Return (x, y) of the center of cell containing provided text 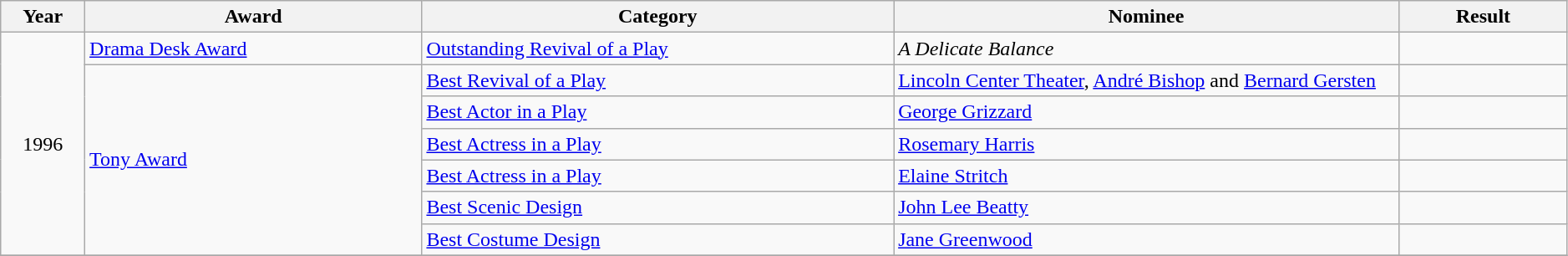
Award (254, 17)
Rosemary Harris (1146, 144)
1996 (43, 144)
Nominee (1146, 17)
Best Actor in a Play (658, 112)
John Lee Beatty (1146, 207)
Drama Desk Award (254, 49)
Jane Greenwood (1146, 239)
Best Revival of a Play (658, 80)
Category (658, 17)
Tony Award (254, 160)
Lincoln Center Theater, André Bishop and Bernard Gersten (1146, 80)
Outstanding Revival of a Play (658, 49)
Year (43, 17)
Best Scenic Design (658, 207)
Result (1484, 17)
Elaine Stritch (1146, 176)
George Grizzard (1146, 112)
A Delicate Balance (1146, 49)
Best Costume Design (658, 239)
